Search for the cell housing the specified text and yield its (X, Y) center coordinate. 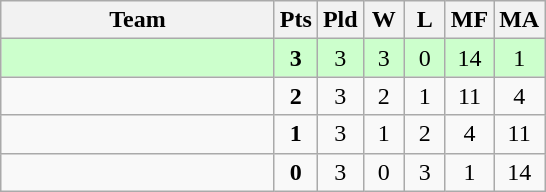
Pld (340, 20)
W (384, 20)
L (424, 20)
Team (138, 20)
MF (469, 20)
Pts (296, 20)
MA (520, 20)
